Extract the [x, y] coordinate from the center of the cell holding the provided text.  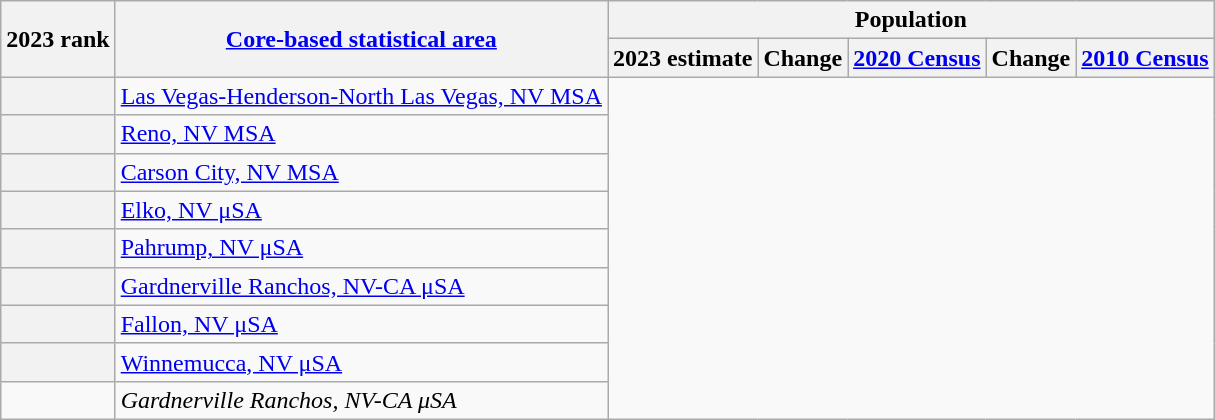
Carson City, NV MSA [361, 172]
Core-based statistical area [361, 39]
Elko, NV μSA [361, 210]
2010 Census [1145, 58]
Reno, NV MSA [361, 134]
Population [912, 20]
2020 Census [917, 58]
Winnemucca, NV μSA [361, 362]
2023 rank [58, 39]
Las Vegas-Henderson-North Las Vegas, NV MSA [361, 96]
Fallon, NV μSA [361, 324]
Pahrump, NV μSA [361, 248]
2023 estimate [683, 58]
